Detect which cell encompasses the target text, then output its [X, Y] center coordinate. 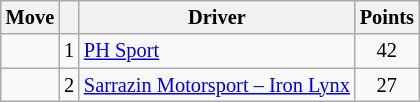
2 [69, 85]
Driver [217, 17]
27 [387, 85]
42 [387, 51]
Move [30, 17]
1 [69, 51]
PH Sport [217, 51]
Sarrazin Motorsport – Iron Lynx [217, 85]
Points [387, 17]
